Extract the [X, Y] coordinate from the center of the cell holding the provided text.  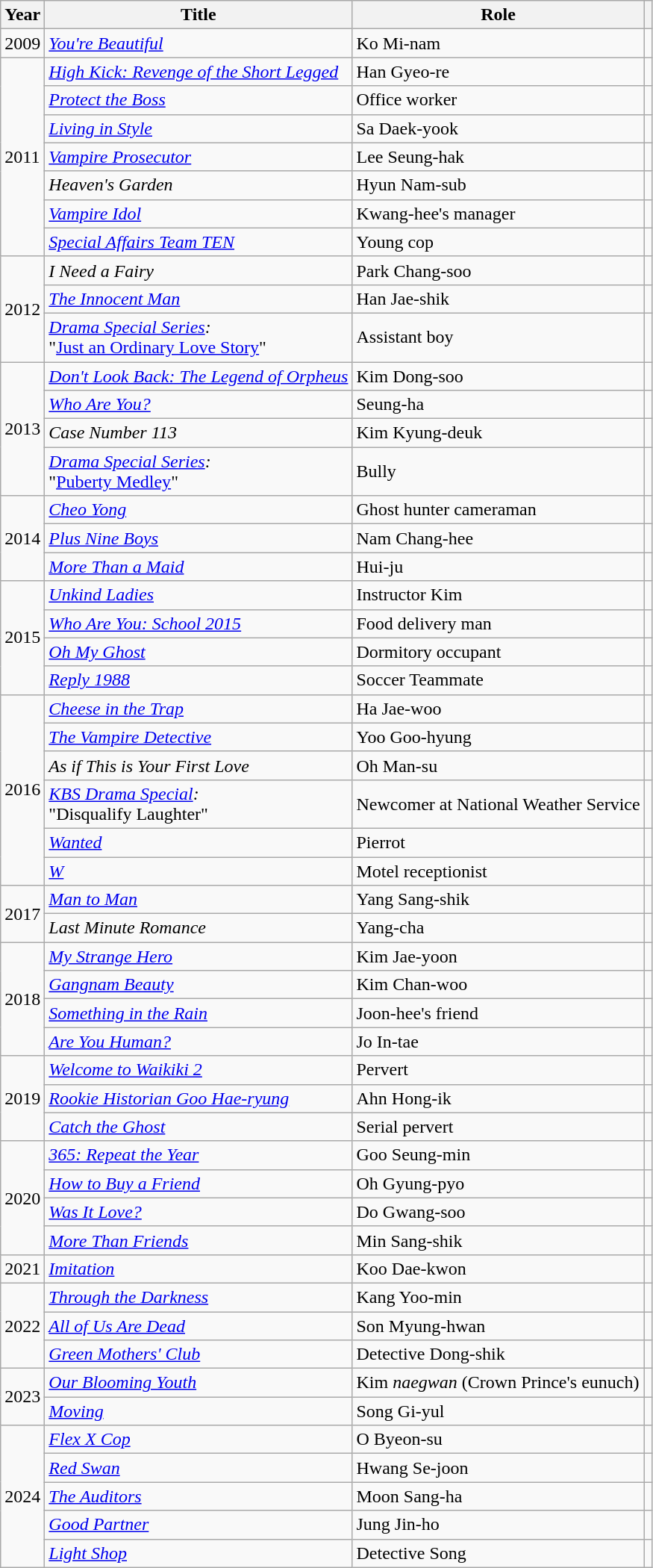
Living in Style [199, 128]
Ha Jae-woo [499, 709]
2016 [22, 790]
Soccer Teammate [499, 680]
Drama Special Series: "Puberty Medley" [199, 472]
Young cop [499, 242]
2011 [22, 157]
Assistant boy [499, 337]
Role [499, 15]
2023 [22, 1397]
The Vampire Detective [199, 737]
O Byeon-su [499, 1440]
Last Minute Romance [199, 928]
2014 [22, 538]
Good Partner [199, 1525]
Song Gi-yul [499, 1411]
Cheese in the Trap [199, 709]
Joon-hee's friend [499, 1013]
2013 [22, 429]
Office worker [499, 100]
Vampire Idol [199, 214]
Moon Sang-ha [499, 1496]
Hwang Se-joon [499, 1468]
Kwang-hee's manager [499, 214]
Unkind Ladies [199, 595]
Year [22, 15]
Protect the Boss [199, 100]
The Auditors [199, 1496]
Min Sang-shik [499, 1240]
Oh My Ghost [199, 652]
Detective Song [499, 1553]
Light Shop [199, 1553]
Yoo Goo-hyung [499, 737]
Koo Dae-kwon [499, 1269]
You're Beautiful [199, 43]
Do Gwang-soo [499, 1212]
Green Mothers' Club [199, 1354]
Jo In-tae [499, 1042]
2019 [22, 1098]
How to Buy a Friend [199, 1183]
More Than a Maid [199, 567]
Hyun Nam-sub [499, 185]
Kim Jae-yoon [499, 956]
Gangnam Beauty [199, 985]
Man to Man [199, 900]
More Than Friends [199, 1240]
Vampire Prosecutor [199, 157]
2018 [22, 999]
Son Myung-hwan [499, 1325]
Goo Seung-min [499, 1155]
2021 [22, 1269]
Oh Gyung-pyo [499, 1183]
Instructor Kim [499, 595]
Oh Man-su [499, 765]
Bully [499, 472]
Kim Dong-soo [499, 376]
Ghost hunter cameraman [499, 510]
2022 [22, 1325]
Who Are You: School 2015 [199, 623]
2012 [22, 309]
Our Blooming Youth [199, 1383]
Pervert [499, 1070]
2015 [22, 638]
2017 [22, 914]
Sa Daek-yook [499, 128]
The Innocent Man [199, 299]
Ko Mi-nam [499, 43]
Food delivery man [499, 623]
High Kick: Revenge of the Short Legged [199, 72]
Flex X Cop [199, 1440]
2020 [22, 1198]
Wanted [199, 842]
Plus Nine Boys [199, 538]
As if This is Your First Love [199, 765]
W [199, 871]
Kang Yoo-min [499, 1297]
Something in the Rain [199, 1013]
My Strange Hero [199, 956]
Reply 1988 [199, 680]
Don't Look Back: The Legend of Orpheus [199, 376]
Ahn Hong-ik [499, 1098]
Kim Kyung-deuk [499, 433]
Rookie Historian Goo Hae-ryung [199, 1098]
Serial pervert [499, 1127]
Heaven's Garden [199, 185]
Lee Seung-hak [499, 157]
Welcome to Waikiki 2 [199, 1070]
Are You Human? [199, 1042]
Who Are You? [199, 405]
Kim naegwan (Crown Prince's eunuch) [499, 1383]
Moving [199, 1411]
Imitation [199, 1269]
Pierrot [499, 842]
Jung Jin-ho [499, 1525]
All of Us Are Dead [199, 1325]
Special Affairs Team TEN [199, 242]
Through the Darkness [199, 1297]
Han Gyeo-re [499, 72]
Park Chang-soo [499, 270]
Nam Chang-hee [499, 538]
Newcomer at National Weather Service [499, 803]
Han Jae-shik [499, 299]
Kim Chan-woo [499, 985]
Cheo Yong [199, 510]
2009 [22, 43]
Dormitory occupant [499, 652]
Yang-cha [499, 928]
Red Swan [199, 1468]
365: Repeat the Year [199, 1155]
Yang Sang-shik [499, 900]
Drama Special Series: "Just an Ordinary Love Story" [199, 337]
KBS Drama Special: "Disqualify Laughter" [199, 803]
Motel receptionist [499, 871]
Title [199, 15]
Hui-ju [499, 567]
Catch the Ghost [199, 1127]
Case Number 113 [199, 433]
Seung-ha [499, 405]
Was It Love? [199, 1212]
2024 [22, 1496]
I Need a Fairy [199, 270]
Detective Dong-shik [499, 1354]
